Return the [X, Y] coordinate for the center point of the cell that contains the specified text.  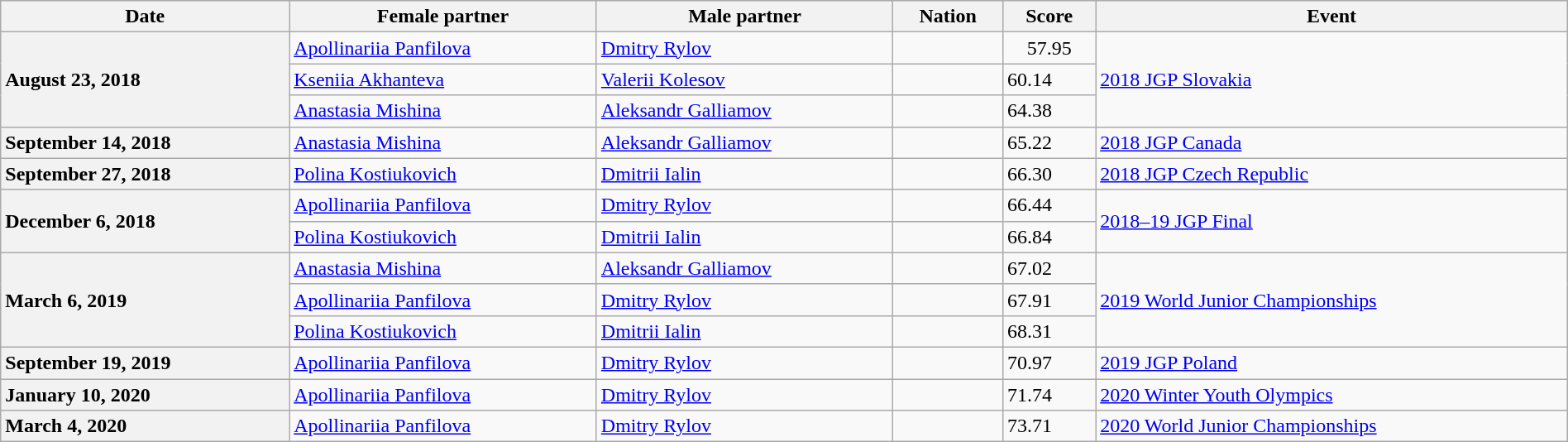
2018 JGP Slovakia [1331, 79]
August 23, 2018 [146, 79]
64.38 [1049, 111]
2020 Winter Youth Olympics [1331, 395]
January 10, 2020 [146, 395]
March 4, 2020 [146, 426]
2018 JGP Canada [1331, 142]
67.91 [1049, 300]
Valerii Kolesov [744, 79]
66.44 [1049, 205]
September 19, 2019 [146, 363]
66.30 [1049, 174]
2019 World Junior Championships [1331, 300]
2020 World Junior Championships [1331, 426]
2018–19 JGP Final [1331, 221]
Score [1049, 17]
65.22 [1049, 142]
73.71 [1049, 426]
Kseniia Akhanteva [443, 79]
2019 JGP Poland [1331, 363]
68.31 [1049, 331]
September 27, 2018 [146, 174]
Male partner [744, 17]
70.97 [1049, 363]
60.14 [1049, 79]
March 6, 2019 [146, 300]
71.74 [1049, 395]
Date [146, 17]
September 14, 2018 [146, 142]
December 6, 2018 [146, 221]
57.95 [1049, 48]
67.02 [1049, 268]
2018 JGP Czech Republic [1331, 174]
Event [1331, 17]
Female partner [443, 17]
Nation [948, 17]
66.84 [1049, 237]
